Capture the cell that displays the provided text and extract its (X, Y) central coordinate. 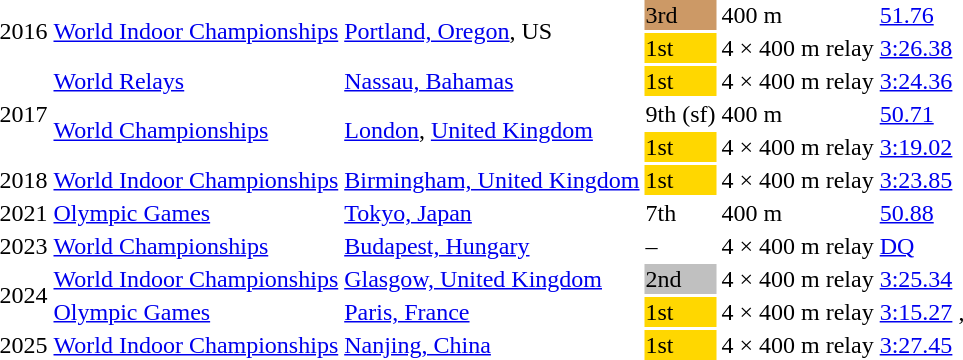
– (680, 246)
3rd (680, 15)
Paris, France (492, 312)
Birmingham, United Kingdom (492, 180)
Budapest, Hungary (492, 246)
2nd (680, 279)
Portland, Oregon, US (492, 32)
Tokyo, Japan (492, 213)
Nassau, Bahamas (492, 81)
World Relays (196, 81)
9th (sf) (680, 114)
7th (680, 213)
London, United Kingdom (492, 130)
Nanjing, China (492, 345)
Glasgow, United Kingdom (492, 279)
